Find where the given text appears and provide that cell's center as [X, Y] coordinate. 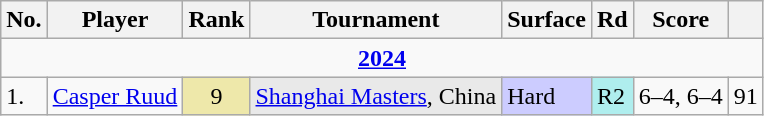
2024 [382, 58]
9 [216, 96]
Score [680, 20]
Surface [547, 20]
Casper Ruud [115, 96]
91 [746, 96]
Player [115, 20]
R2 [612, 96]
Tournament [376, 20]
Hard [547, 96]
No. [24, 20]
Shanghai Masters, China [376, 96]
Rd [612, 20]
6–4, 6–4 [680, 96]
Rank [216, 20]
1. [24, 96]
